For the text-containing cell, return its midpoint in (x, y) coordinate format. 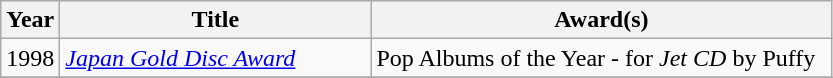
Year (30, 20)
1998 (30, 58)
Award(s) (602, 20)
Title (216, 20)
Pop Albums of the Year - for Jet CD by Puffy (602, 58)
Japan Gold Disc Award (216, 58)
